Detect which cell encompasses the target text, then output its [x, y] center coordinate. 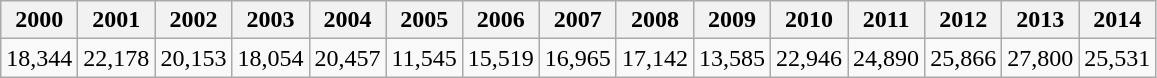
2008 [654, 20]
2013 [1040, 20]
2014 [1118, 20]
17,142 [654, 58]
2006 [500, 20]
2003 [270, 20]
20,457 [348, 58]
11,545 [424, 58]
2011 [886, 20]
2010 [808, 20]
24,890 [886, 58]
18,054 [270, 58]
25,531 [1118, 58]
13,585 [732, 58]
2001 [116, 20]
2009 [732, 20]
22,178 [116, 58]
27,800 [1040, 58]
2012 [964, 20]
2002 [194, 20]
18,344 [40, 58]
22,946 [808, 58]
20,153 [194, 58]
16,965 [578, 58]
15,519 [500, 58]
2004 [348, 20]
25,866 [964, 58]
2007 [578, 20]
2005 [424, 20]
2000 [40, 20]
